Search for the cell housing the specified text and yield its [x, y] center coordinate. 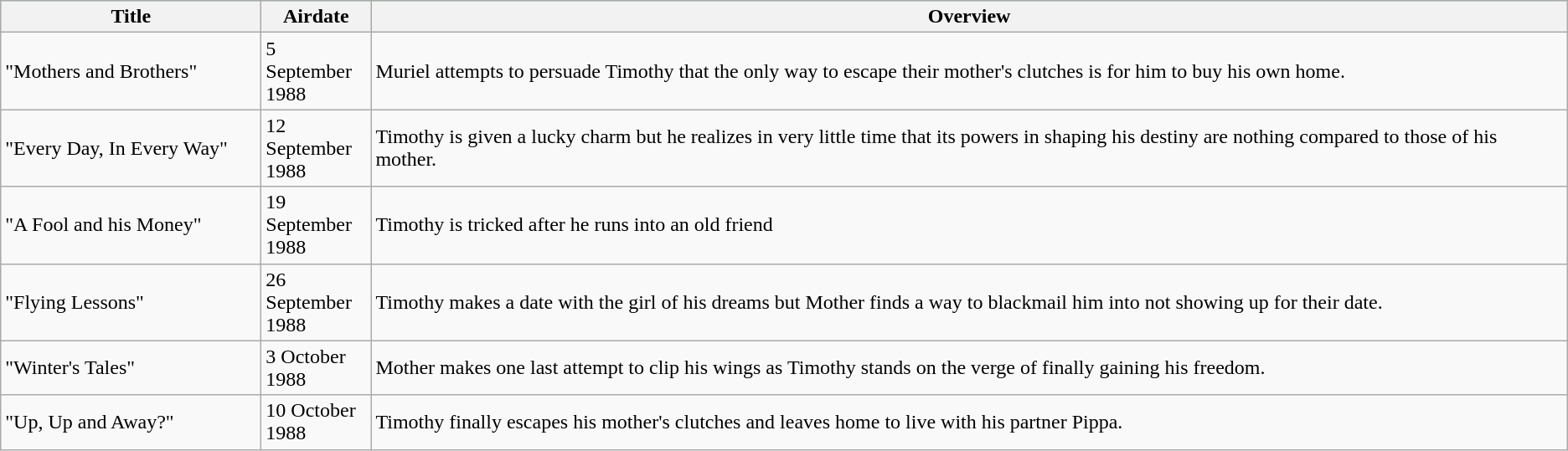
Timothy is tricked after he runs into an old friend [969, 225]
Timothy makes a date with the girl of his dreams but Mother finds a way to blackmail him into not showing up for their date. [969, 302]
Airdate [317, 17]
Title [131, 17]
"A Fool and his Money" [131, 225]
10 October 1988 [317, 422]
"Winter's Tales" [131, 368]
"Every Day, In Every Way" [131, 148]
"Up, Up and Away?" [131, 422]
Timothy finally escapes his mother's clutches and leaves home to live with his partner Pippa. [969, 422]
Mother makes one last attempt to clip his wings as Timothy stands on the verge of finally gaining his freedom. [969, 368]
"Mothers and Brothers" [131, 71]
5 September 1988 [317, 71]
"Flying Lessons" [131, 302]
Overview [969, 17]
19 September 1988 [317, 225]
3 October 1988 [317, 368]
26 September 1988 [317, 302]
12 September 1988 [317, 148]
Muriel attempts to persuade Timothy that the only way to escape their mother's clutches is for him to buy his own home. [969, 71]
